Detect which cell encompasses the target text, then output its (X, Y) center coordinate. 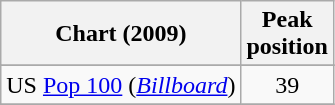
39 (287, 85)
US Pop 100 (Billboard) (121, 85)
Peakposition (287, 34)
Chart (2009) (121, 34)
